Detect which cell encompasses the target text, then output its [X, Y] center coordinate. 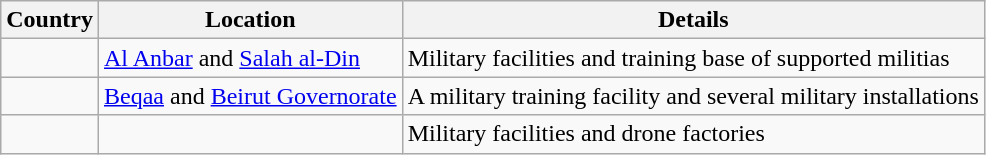
Details [693, 20]
A military training facility and several military installations [693, 96]
Military facilities and training base of supported militias [693, 58]
Country [50, 20]
Location [250, 20]
Military facilities and drone factories [693, 134]
Beqaa and Beirut Governorate [250, 96]
Al Anbar and Salah al-Din [250, 58]
